Locate the cell with the specified text and output its (X, Y) center coordinate. 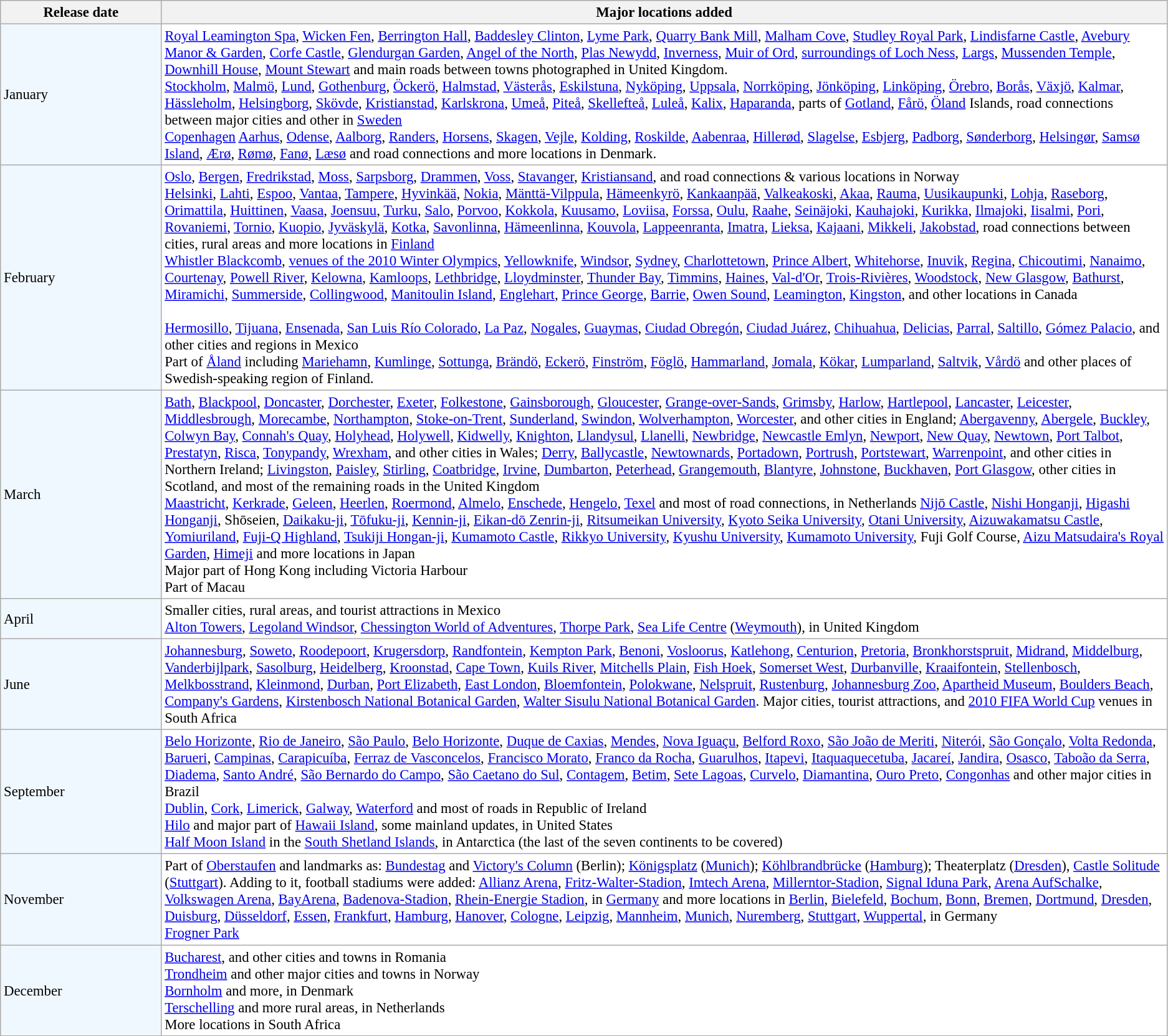
December (81, 991)
April (81, 619)
Release date (81, 12)
Major locations added (664, 12)
November (81, 900)
February (81, 278)
January (81, 95)
March (81, 495)
June (81, 685)
September (81, 792)
